Locate the cell with the specified text and output its (X, Y) center coordinate. 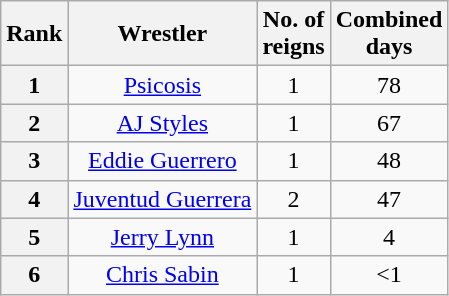
6 (34, 275)
Psicosis (162, 85)
5 (34, 237)
<1 (389, 275)
67 (389, 123)
47 (389, 199)
Chris Sabin (162, 275)
Wrestler (162, 34)
AJ Styles (162, 123)
78 (389, 85)
48 (389, 161)
Juventud Guerrera (162, 199)
Eddie Guerrero (162, 161)
Rank (34, 34)
No. ofreigns (294, 34)
3 (34, 161)
Combineddays (389, 34)
Jerry Lynn (162, 237)
